Pinpoint the cell where the given text exists, returning its (x, y) midpoint coordinate. 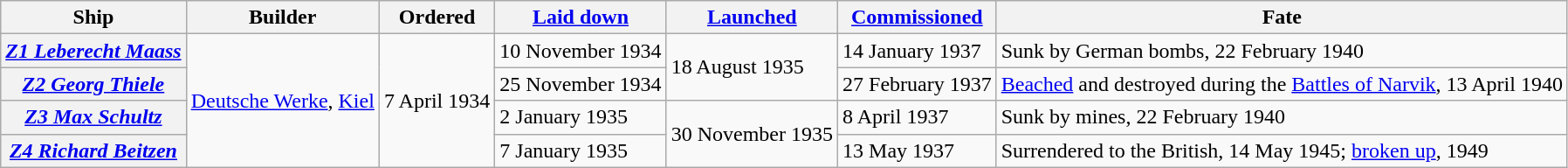
Commissioned (918, 17)
Z4 Richard Beitzen (93, 150)
18 August 1935 (752, 67)
13 May 1937 (918, 150)
2 January 1935 (581, 117)
Builder (283, 17)
Sunk by mines, 22 February 1940 (1282, 117)
Z1 Leberecht Maass (93, 51)
30 November 1935 (752, 134)
8 April 1937 (918, 117)
7 January 1935 (581, 150)
27 February 1937 (918, 84)
Beached and destroyed during the Battles of Narvik, 13 April 1940 (1282, 84)
Ordered (437, 17)
Fate (1282, 17)
Launched (752, 17)
Surrendered to the British, 14 May 1945; broken up, 1949 (1282, 150)
Deutsche Werke, Kiel (283, 101)
7 April 1934 (437, 101)
Laid down (581, 17)
Ship (93, 17)
10 November 1934 (581, 51)
Z2 Georg Thiele (93, 84)
25 November 1934 (581, 84)
14 January 1937 (918, 51)
Z3 Max Schultz (93, 117)
Sunk by German bombs, 22 February 1940 (1282, 51)
